Find where the given text appears and provide that cell's center as [X, Y] coordinate. 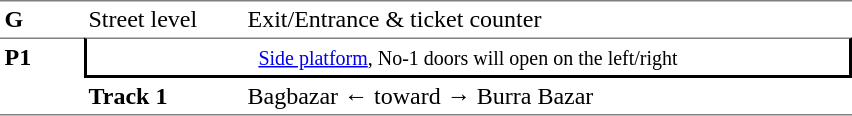
Track 1 [164, 97]
Street level [164, 19]
Bagbazar ← toward → Burra Bazar [548, 97]
Side platform, No-1 doors will open on the left/right [468, 58]
G [42, 19]
Exit/Entrance & ticket counter [548, 19]
P1 [42, 77]
